Pinpoint the cell where the given text exists, returning its (X, Y) midpoint coordinate. 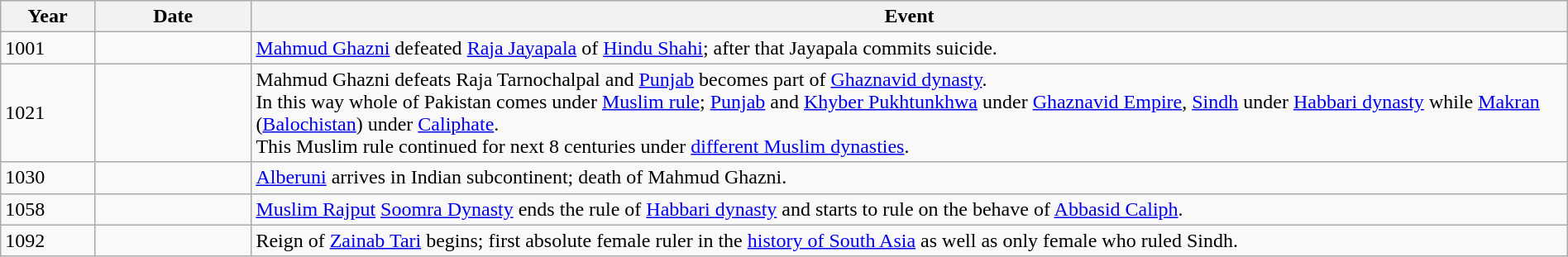
Date (172, 17)
1021 (48, 112)
Muslim Rajput Soomra Dynasty ends the rule of Habbari dynasty and starts to rule on the behave of Abbasid Caliph. (910, 209)
1030 (48, 178)
Year (48, 17)
1058 (48, 209)
1001 (48, 48)
Reign of Zainab Tari begins; first absolute female ruler in the history of South Asia as well as only female who ruled Sindh. (910, 240)
1092 (48, 240)
Mahmud Ghazni defeated Raja Jayapala of Hindu Shahi; after that Jayapala commits suicide. (910, 48)
Event (910, 17)
Alberuni arrives in Indian subcontinent; death of Mahmud Ghazni. (910, 178)
